Find where the given text appears and provide that cell's center as (x, y) coordinate. 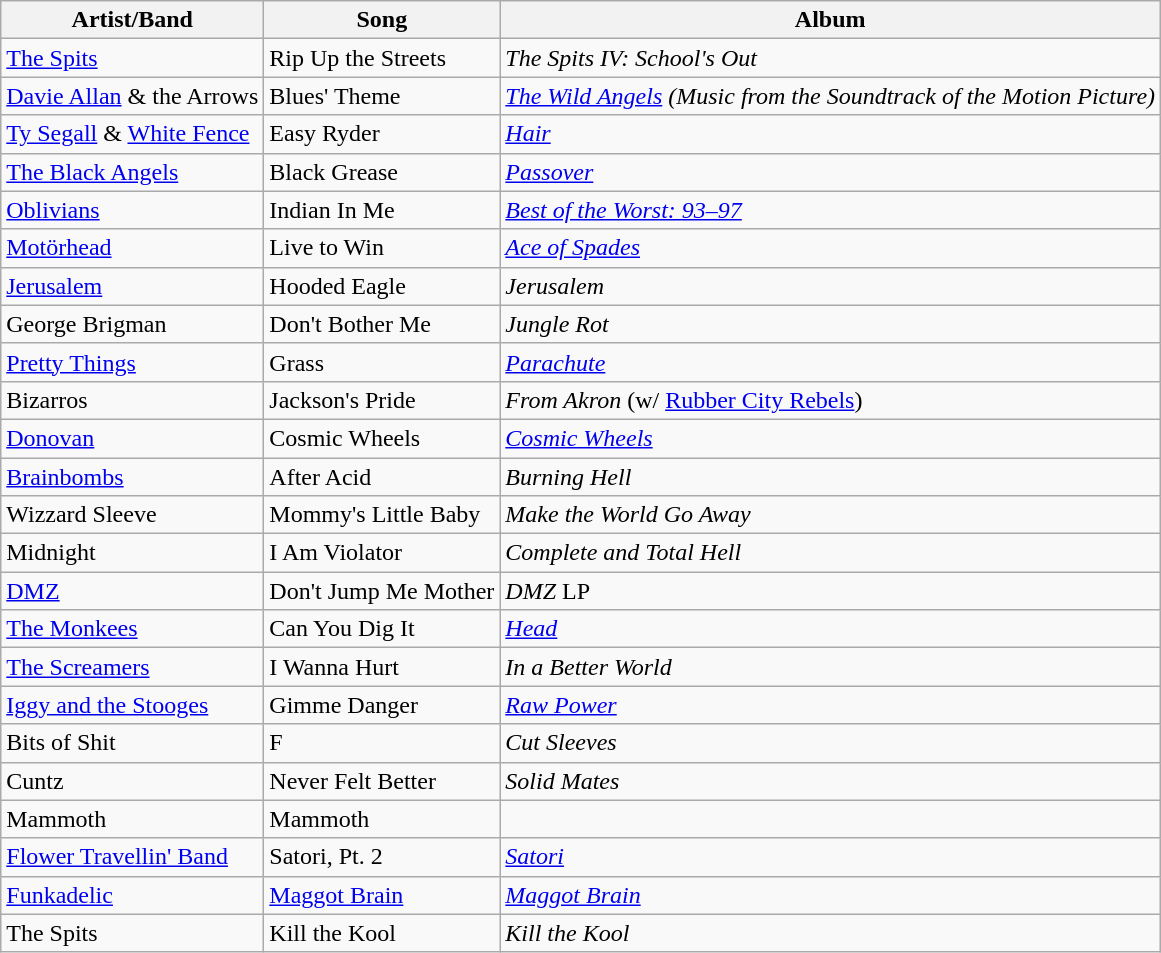
After Acid (382, 477)
Jungle Rot (830, 324)
Oblivians (132, 210)
Brainbombs (132, 477)
Album (830, 20)
I Am Violator (382, 553)
Artist/Band (132, 20)
Complete and Total Hell (830, 553)
Grass (382, 362)
Best of the Worst: 93–97 (830, 210)
Blues' Theme (382, 96)
Live to Win (382, 248)
The Wild Angels (Music from the Soundtrack of the Motion Picture) (830, 96)
Satori (830, 857)
Hair (830, 134)
The Black Angels (132, 172)
The Monkees (132, 629)
Don't Jump Me Mother (382, 591)
Cut Sleeves (830, 743)
From Akron (w/ Rubber City Rebels) (830, 400)
Motörhead (132, 248)
Never Felt Better (382, 781)
Jackson's Pride (382, 400)
Parachute (830, 362)
Ty Segall & White Fence (132, 134)
Davie Allan & the Arrows (132, 96)
Midnight (132, 553)
Black Grease (382, 172)
Bits of Shit (132, 743)
Solid Mates (830, 781)
DMZ LP (830, 591)
F (382, 743)
Passover (830, 172)
Pretty Things (132, 362)
Funkadelic (132, 895)
George Brigman (132, 324)
DMZ (132, 591)
Head (830, 629)
Rip Up the Streets (382, 58)
Burning Hell (830, 477)
The Spits IV: School's Out (830, 58)
Satori, Pt. 2 (382, 857)
Raw Power (830, 705)
Hooded Eagle (382, 286)
Donovan (132, 438)
Easy Ryder (382, 134)
Ace of Spades (830, 248)
In a Better World (830, 667)
Mommy's Little Baby (382, 515)
Can You Dig It (382, 629)
Don't Bother Me (382, 324)
Gimme Danger (382, 705)
Cuntz (132, 781)
I Wanna Hurt (382, 667)
Make the World Go Away (830, 515)
Song (382, 20)
Bizarros (132, 400)
The Screamers (132, 667)
Indian In Me (382, 210)
Wizzard Sleeve (132, 515)
Iggy and the Stooges (132, 705)
Flower Travellin' Band (132, 857)
